Pinpoint the cell where the given text exists, returning its (X, Y) midpoint coordinate. 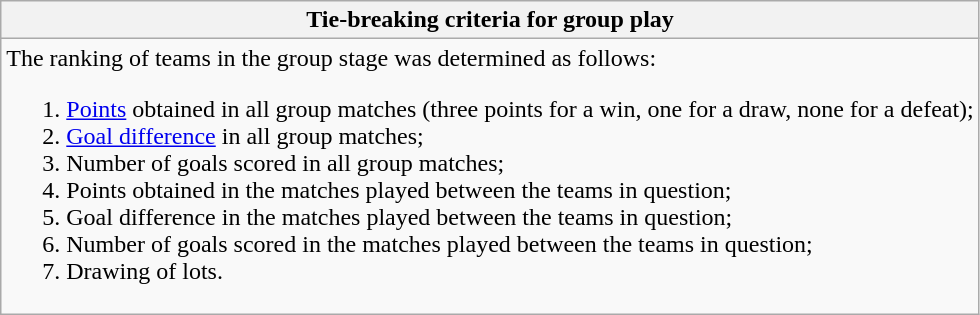
Tie-breaking criteria for group play (490, 20)
